Pinpoint the cell where the given text exists, returning its [X, Y] midpoint coordinate. 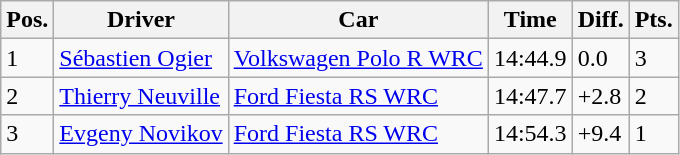
Diff. [600, 20]
0.0 [600, 58]
14:47.7 [530, 96]
Time [530, 20]
14:54.3 [530, 134]
Pts. [654, 20]
Car [358, 20]
Sébastien Ogier [141, 58]
Thierry Neuville [141, 96]
Evgeny Novikov [141, 134]
+2.8 [600, 96]
+9.4 [600, 134]
Pos. [28, 20]
Volkswagen Polo R WRC [358, 58]
14:44.9 [530, 58]
Driver [141, 20]
